Return (x, y) of the center of cell containing provided text 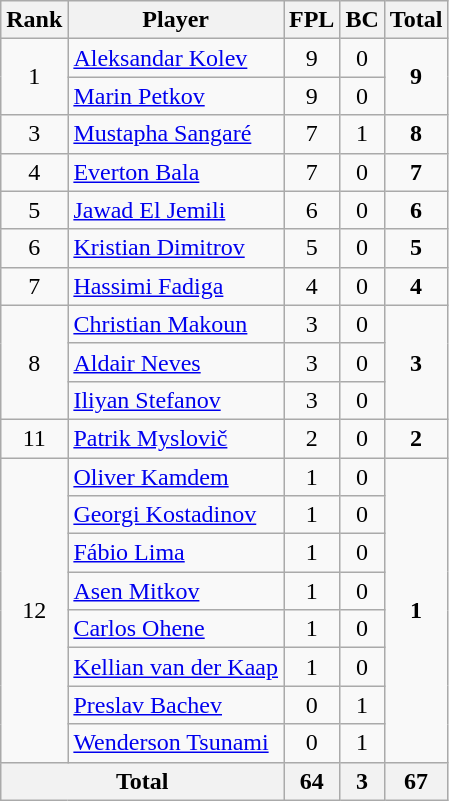
Marin Petkov (176, 96)
Oliver Kamdem (176, 477)
Hassimi Fadiga (176, 286)
Preslav Bachev (176, 705)
Jawad El Jemili (176, 210)
Asen Mitkov (176, 591)
Everton Bala (176, 172)
11 (34, 438)
Kristian Dimitrov (176, 248)
Iliyan Stefanov (176, 400)
64 (312, 781)
Wenderson Tsunami (176, 743)
Georgi Kostadinov (176, 515)
Aldair Neves (176, 362)
67 (416, 781)
FPL (312, 20)
BC (362, 20)
Fábio Lima (176, 553)
Rank (34, 20)
Player (176, 20)
Christian Makoun (176, 324)
Aleksandar Kolev (176, 58)
Patrik Myslovič (176, 438)
Carlos Ohene (176, 629)
12 (34, 610)
Kellian van der Kaap (176, 667)
Mustapha Sangaré (176, 134)
